Detect which cell encompasses the target text, then output its (x, y) center coordinate. 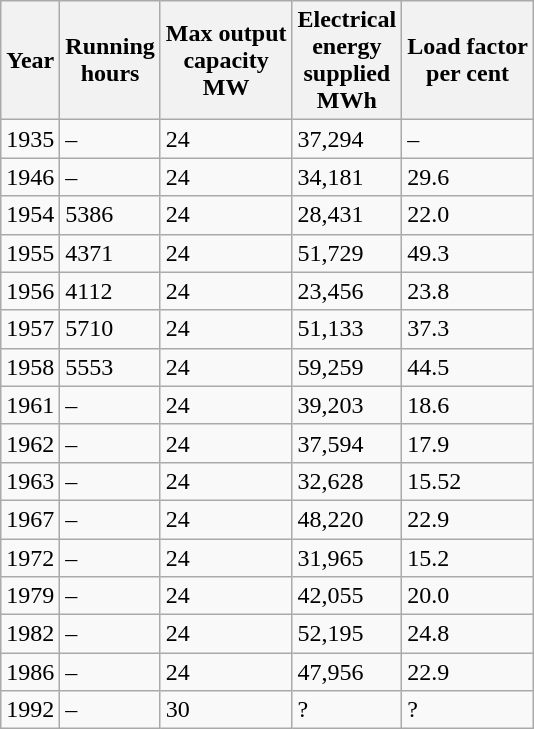
23,456 (347, 291)
17.9 (468, 443)
5553 (110, 367)
15.52 (468, 481)
30 (226, 710)
1986 (30, 672)
29.6 (468, 177)
31,965 (347, 557)
37,294 (347, 139)
Load factorper cent (468, 60)
49.3 (468, 253)
4112 (110, 291)
24.8 (468, 634)
47,956 (347, 672)
59,259 (347, 367)
42,055 (347, 596)
48,220 (347, 519)
5386 (110, 215)
52,195 (347, 634)
1992 (30, 710)
1956 (30, 291)
20.0 (468, 596)
15.2 (468, 557)
34,181 (347, 177)
23.8 (468, 291)
1962 (30, 443)
1946 (30, 177)
5710 (110, 329)
18.6 (468, 405)
1972 (30, 557)
1963 (30, 481)
1957 (30, 329)
ElectricalenergysuppliedMWh (347, 60)
37.3 (468, 329)
1955 (30, 253)
1979 (30, 596)
Runninghours (110, 60)
Max outputcapacityMW (226, 60)
1954 (30, 215)
44.5 (468, 367)
1961 (30, 405)
1982 (30, 634)
37,594 (347, 443)
51,133 (347, 329)
1958 (30, 367)
39,203 (347, 405)
51,729 (347, 253)
22.0 (468, 215)
1967 (30, 519)
1935 (30, 139)
4371 (110, 253)
28,431 (347, 215)
32,628 (347, 481)
Year (30, 60)
